Output the [X, Y] coordinate of the center of the cell containing the given text.  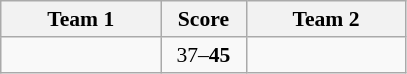
Team 2 [326, 19]
Team 1 [81, 19]
Score [204, 19]
37–45 [204, 55]
